Pinpoint the cell where the given text exists, returning its [X, Y] midpoint coordinate. 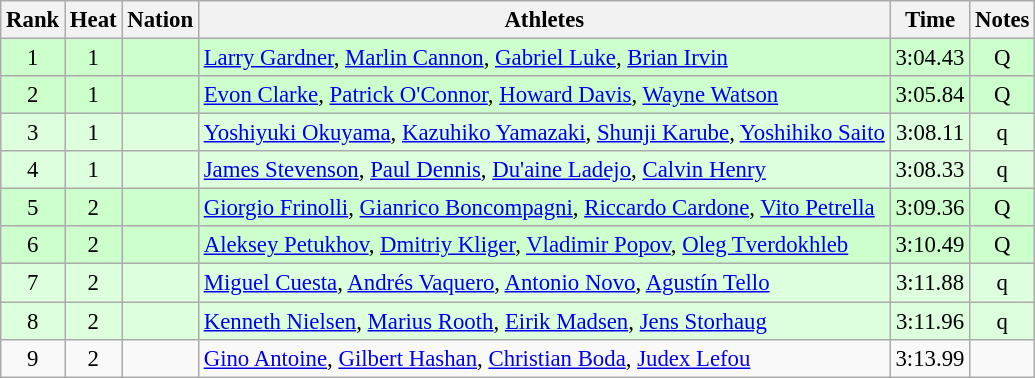
Gino Antoine, Gilbert Hashan, Christian Boda, Judex Lefou [544, 358]
Aleksey Petukhov, Dmitriy Kliger, Vladimir Popov, Oleg Tverdokhleb [544, 245]
3:08.11 [930, 133]
Athletes [544, 20]
8 [33, 321]
Nation [160, 20]
3:13.99 [930, 358]
3:11.96 [930, 321]
Giorgio Frinolli, Gianrico Boncompagni, Riccardo Cardone, Vito Petrella [544, 208]
3 [33, 133]
3:10.49 [930, 245]
3:11.88 [930, 283]
Larry Gardner, Marlin Cannon, Gabriel Luke, Brian Irvin [544, 58]
Heat [94, 20]
3:09.36 [930, 208]
Miguel Cuesta, Andrés Vaquero, Antonio Novo, Agustín Tello [544, 283]
Yoshiyuki Okuyama, Kazuhiko Yamazaki, Shunji Karube, Yoshihiko Saito [544, 133]
7 [33, 283]
5 [33, 208]
Time [930, 20]
Notes [1002, 20]
James Stevenson, Paul Dennis, Du'aine Ladejo, Calvin Henry [544, 170]
3:04.43 [930, 58]
6 [33, 245]
Rank [33, 20]
Evon Clarke, Patrick O'Connor, Howard Davis, Wayne Watson [544, 95]
Kenneth Nielsen, Marius Rooth, Eirik Madsen, Jens Storhaug [544, 321]
4 [33, 170]
3:05.84 [930, 95]
9 [33, 358]
3:08.33 [930, 170]
